Search for the cell housing the specified text and yield its [x, y] center coordinate. 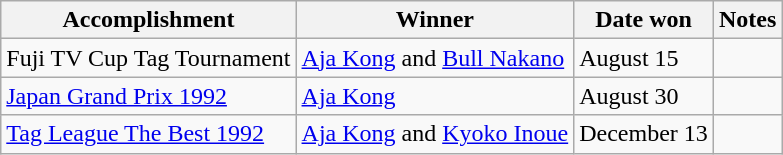
Aja Kong [435, 96]
Winner [435, 20]
Tag League The Best 1992 [148, 134]
Date won [644, 20]
Aja Kong and Bull Nakano [435, 58]
Notes [747, 20]
August 30 [644, 96]
Fuji TV Cup Tag Tournament [148, 58]
December 13 [644, 134]
Japan Grand Prix 1992 [148, 96]
August 15 [644, 58]
Accomplishment [148, 20]
Aja Kong and Kyoko Inoue [435, 134]
